From the cell containing the given text, extract its center point as [X, Y] coordinate. 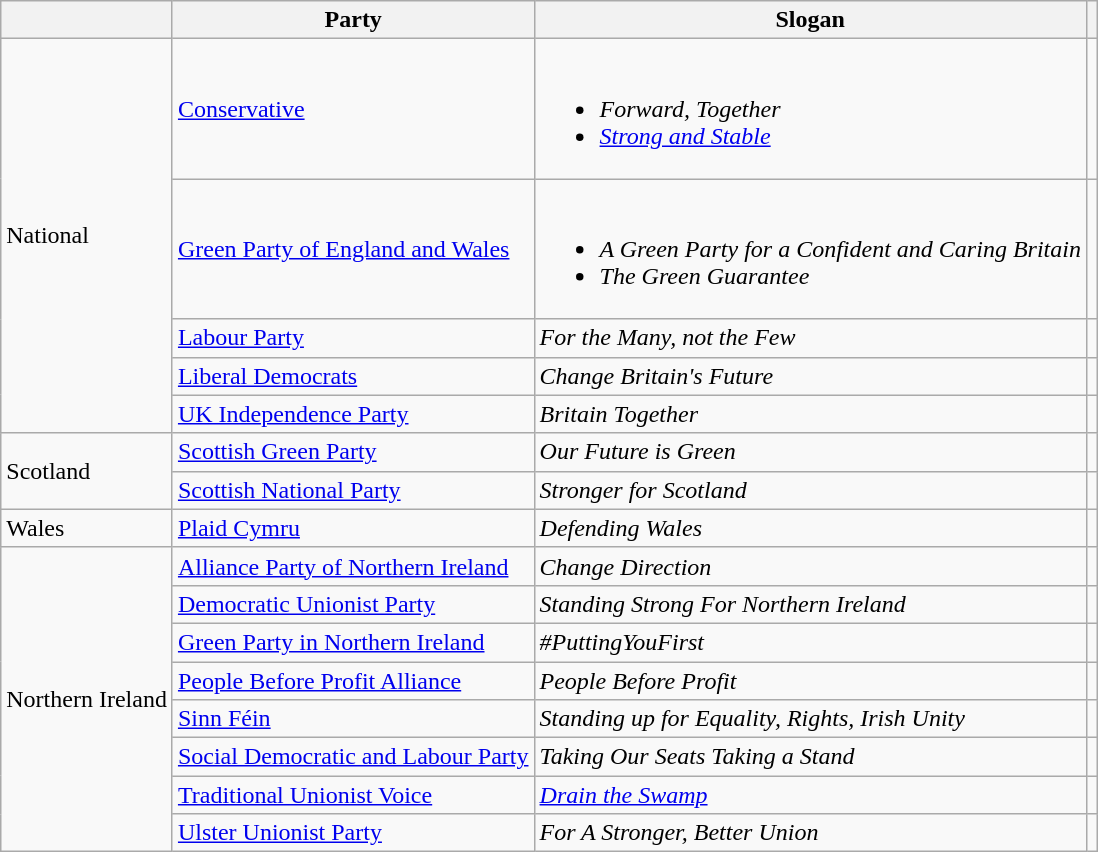
Forward, TogetherStrong and Stable [810, 109]
Scotland [87, 471]
National [87, 236]
Taking Our Seats Taking a Stand [810, 757]
Green Party of England and Wales [353, 249]
Scottish Green Party [353, 452]
Social Democratic and Labour Party [353, 757]
For the Many, not the Few [810, 338]
Slogan [810, 20]
Conservative [353, 109]
Standing Strong For Northern Ireland [810, 604]
UK Independence Party [353, 414]
Liberal Democrats [353, 376]
People Before Profit [810, 681]
Standing up for Equality, Rights, Irish Unity [810, 719]
Democratic Unionist Party [353, 604]
Drain the Swamp [810, 795]
Britain Together [810, 414]
Plaid Cymru [353, 528]
Ulster Unionist Party [353, 833]
Stronger for Scotland [810, 490]
Wales [87, 528]
Scottish National Party [353, 490]
#PuttingYouFirst [810, 642]
Defending Wales [810, 528]
Alliance Party of Northern Ireland [353, 566]
Change Britain's Future [810, 376]
Traditional Unionist Voice [353, 795]
People Before Profit Alliance [353, 681]
Change Direction [810, 566]
Our Future is Green [810, 452]
For A Stronger, Better Union [810, 833]
Northern Ireland [87, 699]
Sinn Féin [353, 719]
Labour Party [353, 338]
Green Party in Northern Ireland [353, 642]
A Green Party for a Confident and Caring BritainThe Green Guarantee [810, 249]
Party [353, 20]
